Find where the given text appears and provide that cell's center as (X, Y) coordinate. 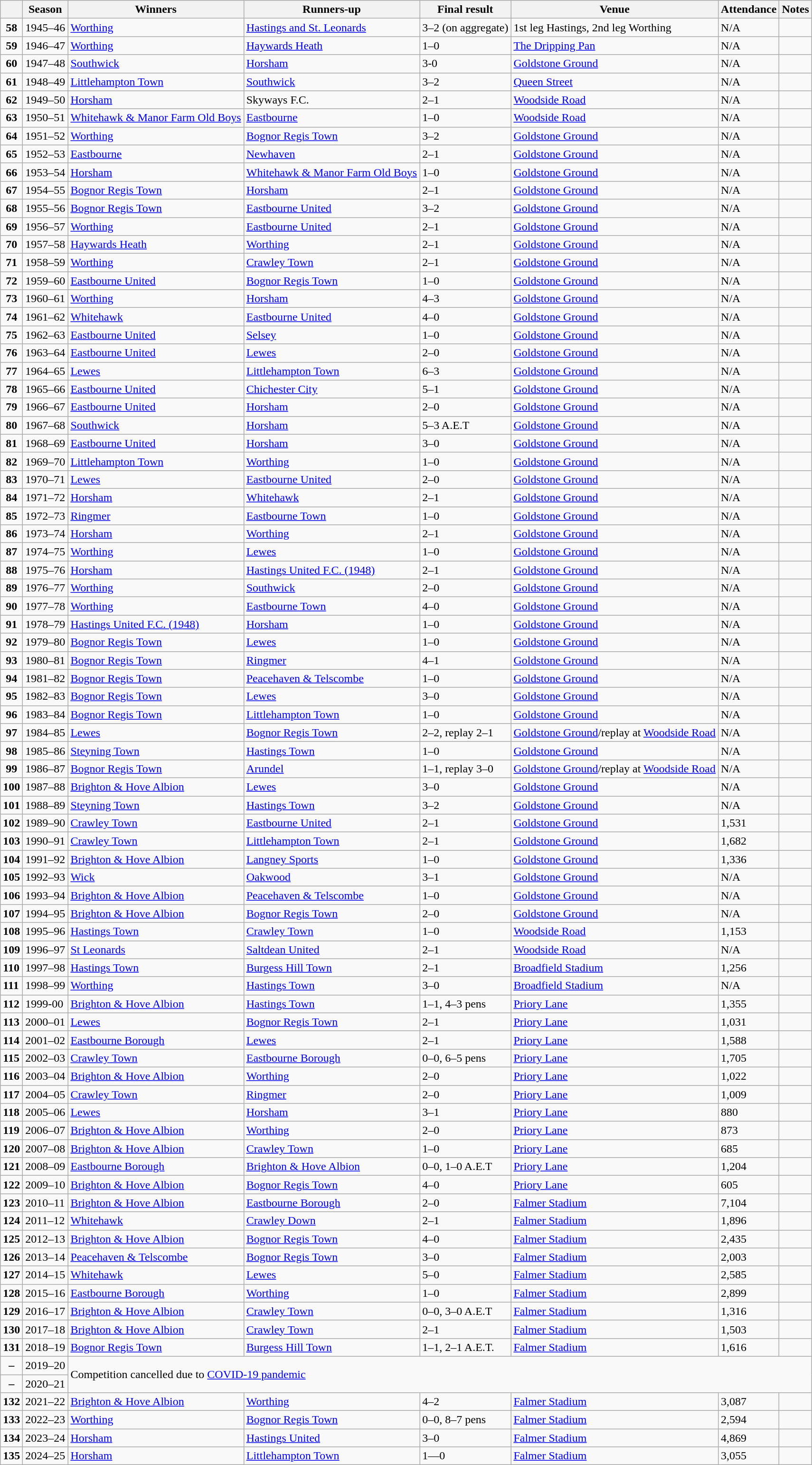
109 (11, 950)
98 (11, 751)
2,899 (749, 1293)
124 (11, 1221)
72 (11, 281)
70 (11, 245)
2020–21 (46, 1384)
60 (11, 64)
3-0 (465, 64)
1986–87 (46, 769)
1985–86 (46, 751)
131 (11, 1347)
2014–15 (46, 1275)
1,503 (749, 1329)
4–3 (465, 299)
Wick (156, 877)
873 (749, 1131)
129 (11, 1311)
119 (11, 1131)
605 (749, 1185)
112 (11, 1004)
Queen Street (614, 82)
85 (11, 515)
127 (11, 1275)
83 (11, 479)
77 (11, 371)
1966–67 (46, 407)
71 (11, 263)
Saltdean United (331, 950)
1956–57 (46, 227)
2002–03 (46, 1058)
102 (11, 823)
1,031 (749, 1022)
61 (11, 82)
89 (11, 588)
1953–54 (46, 172)
99 (11, 769)
1974–75 (46, 552)
78 (11, 389)
1,204 (749, 1167)
5–0 (465, 1275)
1951–52 (46, 136)
125 (11, 1239)
Hastings United (331, 1438)
2007–08 (46, 1149)
1—0 (465, 1456)
134 (11, 1438)
1975–76 (46, 570)
101 (11, 805)
1981–82 (46, 678)
1–1, 4–3 pens (465, 1004)
2016–17 (46, 1311)
1989–90 (46, 823)
135 (11, 1456)
1946–47 (46, 46)
1992–93 (46, 877)
Selsey (331, 335)
114 (11, 1040)
66 (11, 172)
2009–10 (46, 1185)
2010–11 (46, 1203)
93 (11, 660)
1998–99 (46, 986)
2004–05 (46, 1094)
1,896 (749, 1221)
95 (11, 696)
2,003 (749, 1257)
1990–91 (46, 841)
Season (46, 10)
1st leg Hastings, 2nd leg Worthing (614, 28)
1971–72 (46, 497)
1948–49 (46, 82)
5–1 (465, 389)
1964–65 (46, 371)
2006–07 (46, 1131)
2–2, replay 2–1 (465, 732)
62 (11, 100)
4–2 (465, 1402)
2001–02 (46, 1040)
Oakwood (331, 877)
2,585 (749, 1275)
1976–77 (46, 588)
Arundel (331, 769)
685 (749, 1149)
880 (749, 1113)
Competition cancelled due to COVID-19 pandemic (440, 1374)
1,256 (749, 968)
3–2 (on aggregate) (465, 28)
1,022 (749, 1076)
Runners-up (331, 10)
69 (11, 227)
133 (11, 1420)
90 (11, 606)
1969–70 (46, 461)
68 (11, 208)
2022–23 (46, 1420)
80 (11, 425)
Skyways F.C. (331, 100)
2008–09 (46, 1167)
1955–56 (46, 208)
St Leonards (156, 950)
123 (11, 1203)
2,594 (749, 1420)
1,705 (749, 1058)
1960–61 (46, 299)
2019–20 (46, 1365)
1984–85 (46, 732)
1980–81 (46, 660)
Final result (465, 10)
1–1, replay 3–0 (465, 769)
1,682 (749, 841)
2003–04 (46, 1076)
Winners (156, 10)
58 (11, 28)
The Dripping Pan (614, 46)
120 (11, 1149)
1,336 (749, 859)
1950–51 (46, 118)
128 (11, 1293)
1949–50 (46, 100)
88 (11, 570)
1,616 (749, 1347)
Crawley Down (331, 1221)
96 (11, 714)
1999-00 (46, 1004)
1979–80 (46, 642)
92 (11, 642)
1983–84 (46, 714)
1970–71 (46, 479)
118 (11, 1113)
63 (11, 118)
1,009 (749, 1094)
1996–97 (46, 950)
Hastings and St. Leonards (331, 28)
2,435 (749, 1239)
100 (11, 787)
1957–58 (46, 245)
106 (11, 895)
2000–01 (46, 1022)
1977–78 (46, 606)
105 (11, 877)
108 (11, 932)
Venue (614, 10)
1,153 (749, 932)
2013–14 (46, 1257)
1967–68 (46, 425)
1963–64 (46, 353)
6–3 (465, 371)
1997–98 (46, 968)
1–1, 2–1 A.E.T. (465, 1347)
Attendance (749, 10)
121 (11, 1167)
2021–22 (46, 1402)
3,087 (749, 1402)
84 (11, 497)
103 (11, 841)
1,316 (749, 1311)
74 (11, 317)
2017–18 (46, 1329)
2023–24 (46, 1438)
2024–25 (46, 1456)
1962–63 (46, 335)
87 (11, 552)
1959–60 (46, 281)
0–0, 6–5 pens (465, 1058)
5–3 A.E.T (465, 425)
65 (11, 154)
94 (11, 678)
110 (11, 968)
1952–53 (46, 154)
4,869 (749, 1438)
73 (11, 299)
1987–88 (46, 787)
81 (11, 443)
1958–59 (46, 263)
2012–13 (46, 1239)
1,588 (749, 1040)
97 (11, 732)
1945–46 (46, 28)
1968–69 (46, 443)
Langney Sports (331, 859)
64 (11, 136)
104 (11, 859)
107 (11, 913)
79 (11, 407)
0–0, 8–7 pens (465, 1420)
76 (11, 353)
122 (11, 1185)
2005–06 (46, 1113)
Notes (795, 10)
117 (11, 1094)
1973–74 (46, 534)
126 (11, 1257)
130 (11, 1329)
1961–62 (46, 317)
4–1 (465, 660)
1991–92 (46, 859)
2015–16 (46, 1293)
1995–96 (46, 932)
1994–95 (46, 913)
82 (11, 461)
91 (11, 624)
1954–55 (46, 190)
1982–83 (46, 696)
Chichester City (331, 389)
115 (11, 1058)
111 (11, 986)
7,104 (749, 1203)
1947–48 (46, 64)
Newhaven (331, 154)
0–0, 1–0 A.E.T (465, 1167)
132 (11, 1402)
3,055 (749, 1456)
59 (11, 46)
67 (11, 190)
113 (11, 1022)
116 (11, 1076)
1965–66 (46, 389)
2011–12 (46, 1221)
1978–79 (46, 624)
86 (11, 534)
1,531 (749, 823)
2018–19 (46, 1347)
1972–73 (46, 515)
0–0, 3–0 A.E.T (465, 1311)
75 (11, 335)
1,355 (749, 1004)
1993–94 (46, 895)
1988–89 (46, 805)
